Pinpoint the cell where the given text exists, returning its (x, y) midpoint coordinate. 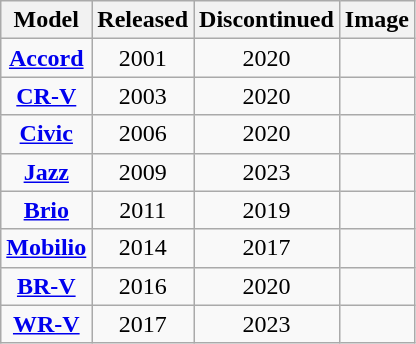
BR-V (46, 286)
2009 (143, 172)
Accord (46, 58)
Brio (46, 210)
Discontinued (267, 20)
Mobilio (46, 248)
2019 (267, 210)
WR-V (46, 324)
Image (376, 20)
2011 (143, 210)
Civic (46, 134)
2006 (143, 134)
Released (143, 20)
2001 (143, 58)
2016 (143, 286)
CR-V (46, 96)
2003 (143, 96)
2014 (143, 248)
Model (46, 20)
Jazz (46, 172)
